Pinpoint the cell where the given text exists, returning its [x, y] midpoint coordinate. 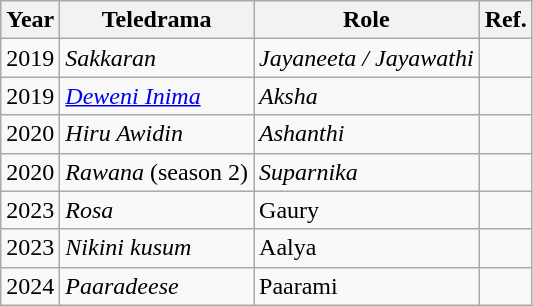
Aksha [367, 96]
Ashanthi [367, 134]
Deweni Inima [157, 96]
2024 [30, 286]
Rosa [157, 210]
Jayaneeta / Jayawathi [367, 58]
Teledrama [157, 20]
Year [30, 20]
Suparnika [367, 172]
Paaradeese [157, 286]
Gaury [367, 210]
Rawana (season 2) [157, 172]
Nikini kusum [157, 248]
Paarami [367, 286]
Sakkaran [157, 58]
Hiru Awidin [157, 134]
Role [367, 20]
Ref. [506, 20]
Aalya [367, 248]
